Scan for the cell matching the given text and deliver its (x, y) coordinate at center. 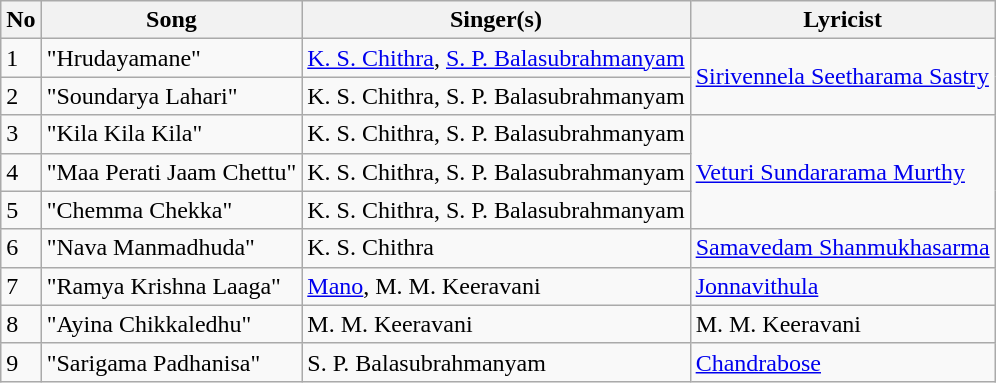
"Ramya Krishna Laaga" (172, 286)
"Ayina Chikkaledhu" (172, 324)
No (21, 20)
Song (172, 20)
K. S. Chithra (496, 248)
9 (21, 362)
5 (21, 210)
3 (21, 134)
"Soundarya Lahari" (172, 96)
"Chemma Chekka" (172, 210)
6 (21, 248)
2 (21, 96)
4 (21, 172)
"Sarigama Padhanisa" (172, 362)
Jonnavithula (842, 286)
Mano, M. M. Keeravani (496, 286)
Veturi Sundararama Murthy (842, 172)
1 (21, 58)
Lyricist (842, 20)
Chandrabose (842, 362)
Sirivennela Seetharama Sastry (842, 77)
"Maa Perati Jaam Chettu" (172, 172)
Singer(s) (496, 20)
"Nava Manmadhuda" (172, 248)
Samavedam Shanmukhasarma (842, 248)
8 (21, 324)
"Hrudayamane" (172, 58)
S. P. Balasubrahmanyam (496, 362)
7 (21, 286)
"Kila Kila Kila" (172, 134)
